Pinpoint the cell where the given text exists, returning its [x, y] midpoint coordinate. 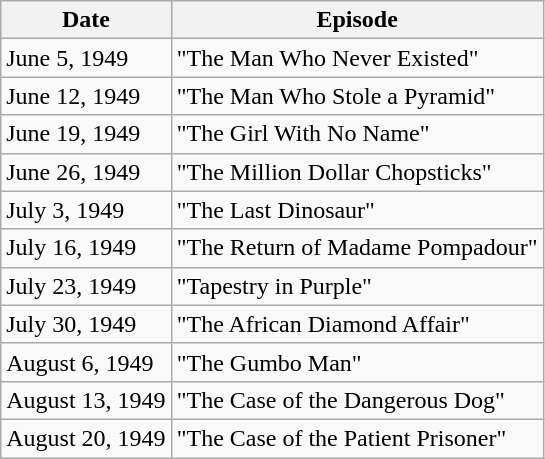
"The Gumbo Man" [357, 362]
"Tapestry in Purple" [357, 286]
"The Case of the Patient Prisoner" [357, 438]
"The Last Dinosaur" [357, 210]
Date [86, 20]
June 12, 1949 [86, 96]
June 19, 1949 [86, 134]
"The Million Dollar Chopsticks" [357, 172]
"The Man Who Stole a Pyramid" [357, 96]
August 13, 1949 [86, 400]
"The African Diamond Affair" [357, 324]
June 5, 1949 [86, 58]
Episode [357, 20]
July 3, 1949 [86, 210]
"The Man Who Never Existed" [357, 58]
August 20, 1949 [86, 438]
"The Return of Madame Pompadour" [357, 248]
August 6, 1949 [86, 362]
July 30, 1949 [86, 324]
July 16, 1949 [86, 248]
"The Girl With No Name" [357, 134]
July 23, 1949 [86, 286]
"The Case of the Dangerous Dog" [357, 400]
June 26, 1949 [86, 172]
